Search for the cell housing the specified text and yield its [x, y] center coordinate. 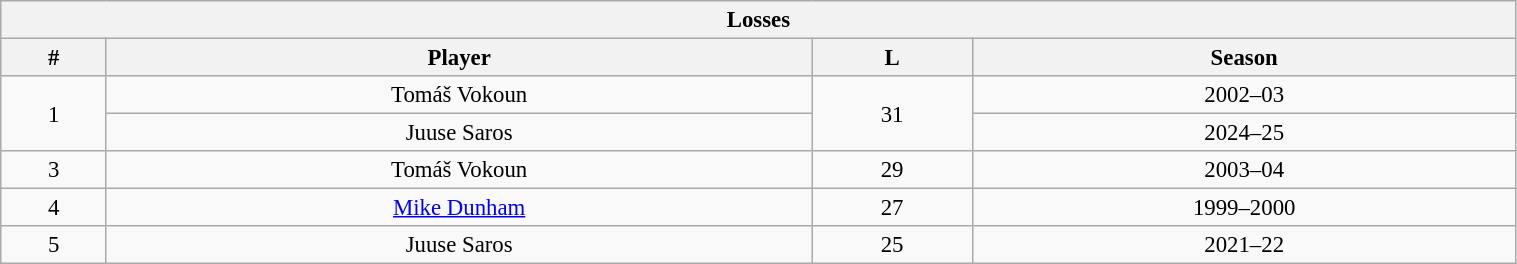
2024–25 [1244, 133]
2021–22 [1244, 245]
2002–03 [1244, 95]
31 [892, 114]
Mike Dunham [458, 208]
1 [54, 114]
Player [458, 58]
29 [892, 170]
Season [1244, 58]
25 [892, 245]
1999–2000 [1244, 208]
L [892, 58]
Losses [758, 20]
4 [54, 208]
# [54, 58]
27 [892, 208]
3 [54, 170]
2003–04 [1244, 170]
5 [54, 245]
